Locate the cell with the specified text and output its (x, y) center coordinate. 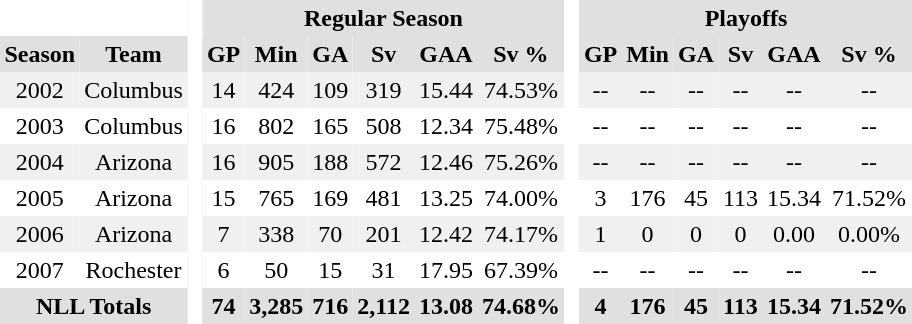
12.46 (446, 162)
74.53% (520, 90)
74.68% (520, 306)
50 (276, 270)
17.95 (446, 270)
31 (384, 270)
13.25 (446, 198)
508 (384, 126)
75.26% (520, 162)
67.39% (520, 270)
Team (134, 54)
716 (330, 306)
2004 (40, 162)
2,112 (384, 306)
7 (223, 234)
3 (600, 198)
13.08 (446, 306)
338 (276, 234)
70 (330, 234)
Season (40, 54)
481 (384, 198)
4 (600, 306)
802 (276, 126)
Playoffs (746, 18)
1 (600, 234)
188 (330, 162)
165 (330, 126)
NLL Totals (94, 306)
2006 (40, 234)
2003 (40, 126)
2005 (40, 198)
3,285 (276, 306)
2007 (40, 270)
75.48% (520, 126)
12.34 (446, 126)
6 (223, 270)
12.42 (446, 234)
15.44 (446, 90)
905 (276, 162)
572 (384, 162)
319 (384, 90)
2002 (40, 90)
0.00 (794, 234)
765 (276, 198)
74.00% (520, 198)
Rochester (134, 270)
Regular Season (383, 18)
201 (384, 234)
14 (223, 90)
Sv % (520, 54)
424 (276, 90)
109 (330, 90)
74.17% (520, 234)
74 (223, 306)
169 (330, 198)
